Scan for the cell matching the given text and deliver its [x, y] coordinate at center. 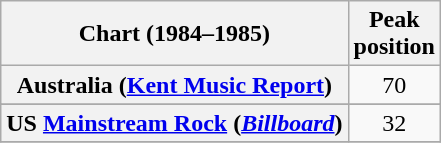
Chart (1984–1985) [174, 34]
32 [394, 123]
Peakposition [394, 34]
Australia (Kent Music Report) [174, 85]
70 [394, 85]
US Mainstream Rock (Billboard) [174, 123]
